Search for the cell housing the specified text and yield its [x, y] center coordinate. 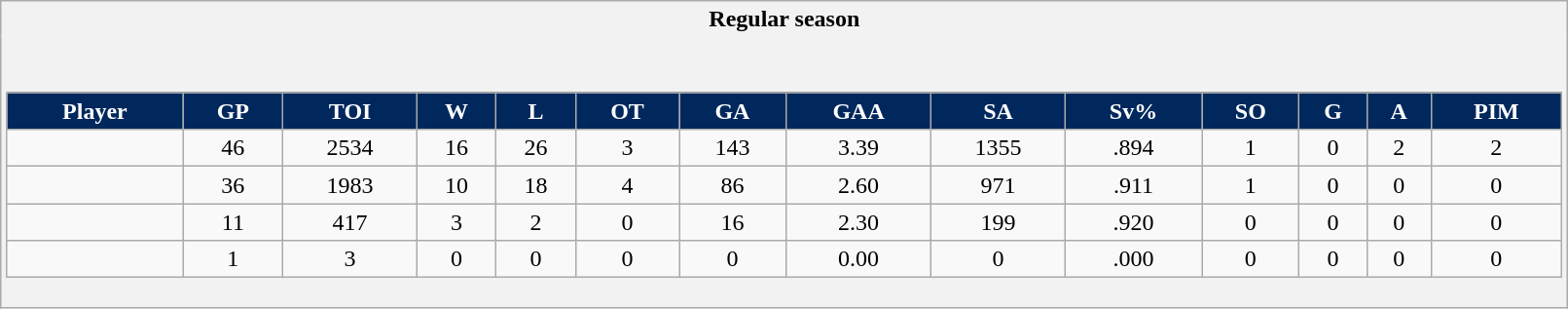
1983 [350, 185]
2.30 [858, 222]
2.60 [858, 185]
3.39 [858, 148]
GP [234, 111]
18 [536, 185]
Player [95, 111]
A [1399, 111]
L [536, 111]
.920 [1133, 222]
10 [456, 185]
36 [234, 185]
971 [999, 185]
Sv% [1133, 111]
26 [536, 148]
86 [732, 185]
.894 [1133, 148]
OT [627, 111]
SA [999, 111]
GAA [858, 111]
2534 [350, 148]
PIM [1496, 111]
46 [234, 148]
0.00 [858, 259]
417 [350, 222]
1355 [999, 148]
Regular season [784, 19]
G [1333, 111]
143 [732, 148]
.000 [1133, 259]
W [456, 111]
4 [627, 185]
TOI [350, 111]
.911 [1133, 185]
GA [732, 111]
199 [999, 222]
SO [1251, 111]
11 [234, 222]
